Pinpoint the cell where the given text exists, returning its (x, y) midpoint coordinate. 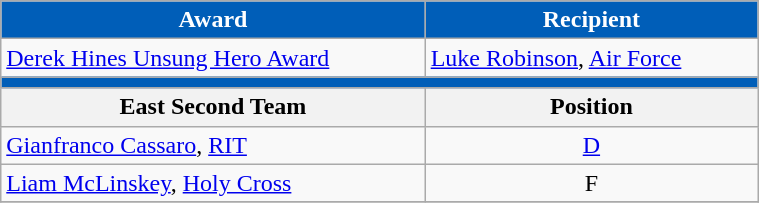
Liam McLinskey, Holy Cross (213, 183)
Gianfranco Cassaro, RIT (213, 145)
Luke Robinson, Air Force (591, 58)
F (591, 183)
East Second Team (213, 107)
Position (591, 107)
Derek Hines Unsung Hero Award (213, 58)
D (591, 145)
Award (213, 20)
Recipient (591, 20)
